Pinpoint the cell where the given text exists, returning its [x, y] midpoint coordinate. 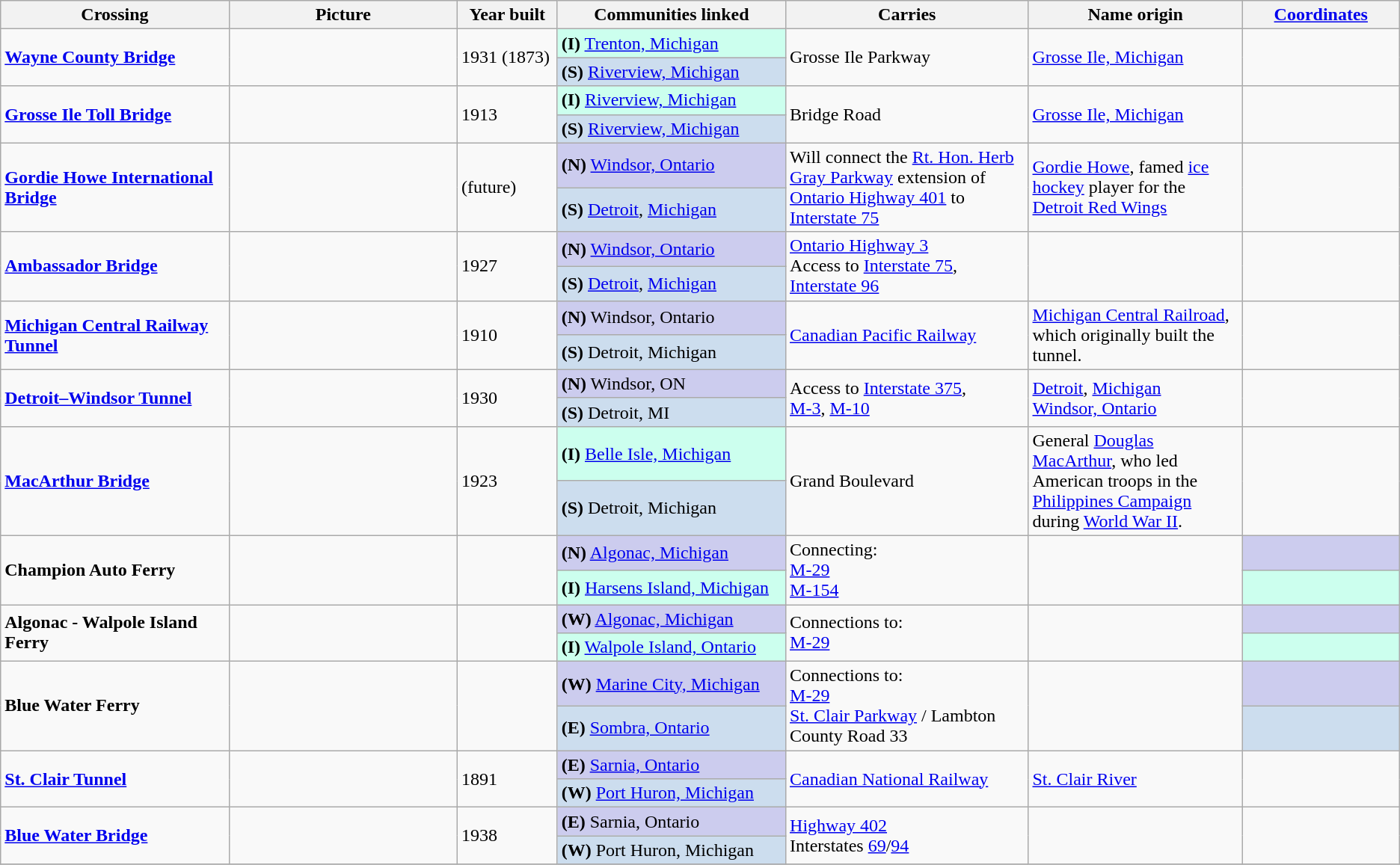
1910 [508, 335]
(W) Algonac, Michigan [672, 618]
Gordie Howe, famed ice hockey player for the Detroit Red Wings [1135, 187]
Blue Water Bridge [115, 836]
1938 [508, 836]
Year built [508, 15]
Grosse Ile Parkway [907, 58]
Connecting:M-29M-154 [907, 570]
Coordinates [1321, 15]
Ambassador Bridge [115, 266]
Blue Water Ferry [115, 706]
Wayne County Bridge [115, 58]
Picture [343, 15]
(W) Marine City, Michigan [672, 684]
Connections to:M-29 [907, 632]
Communities linked [672, 15]
Carries [907, 15]
Will connect the Rt. Hon. Herb Gray Parkway extension of Ontario Highway 401 to Interstate 75 [907, 187]
1930 [508, 398]
Gordie Howe International Bridge [115, 187]
1913 [508, 114]
Ontario Highway 3Access to Interstate 75, Interstate 96 [907, 266]
(N) Algonac, Michigan [672, 552]
1891 [508, 779]
1923 [508, 481]
Canadian National Railway [907, 779]
MacArthur Bridge [115, 481]
(I) Walpole Island, Ontario [672, 647]
St. Clair Tunnel [115, 779]
Grosse Ile Toll Bridge [115, 114]
Crossing [115, 15]
Highway 402Interstates 69/94 [907, 836]
(S) Detroit, MI [672, 412]
Canadian Pacific Railway [907, 335]
(I) Harsens Island, Michigan [672, 587]
1931 (1873) [508, 58]
Champion Auto Ferry [115, 570]
(N) Windsor, ON [672, 384]
Access to Interstate 375,M-3, M-10 [907, 398]
Michigan Central Railway Tunnel [115, 335]
(I) Belle Isle, Michigan [672, 453]
Detroit, MichiganWindsor, Ontario [1135, 398]
General Douglas MacArthur, who led American troops in the Philippines Campaign during World War II. [1135, 481]
Name origin [1135, 15]
Michigan Central Railroad, which originally built the tunnel. [1135, 335]
(future) [508, 187]
(I) Trenton, Michigan [672, 43]
Algonac - Walpole Island Ferry [115, 632]
Grand Boulevard [907, 481]
Detroit–Windsor Tunnel [115, 398]
(E) Sombra, Ontario [672, 728]
St. Clair River [1135, 779]
Bridge Road [907, 114]
1927 [508, 266]
Connections to:M-29 St. Clair Parkway / Lambton County Road 33 [907, 706]
(I) Riverview, Michigan [672, 100]
